Find where the given text appears and provide that cell's center as [x, y] coordinate. 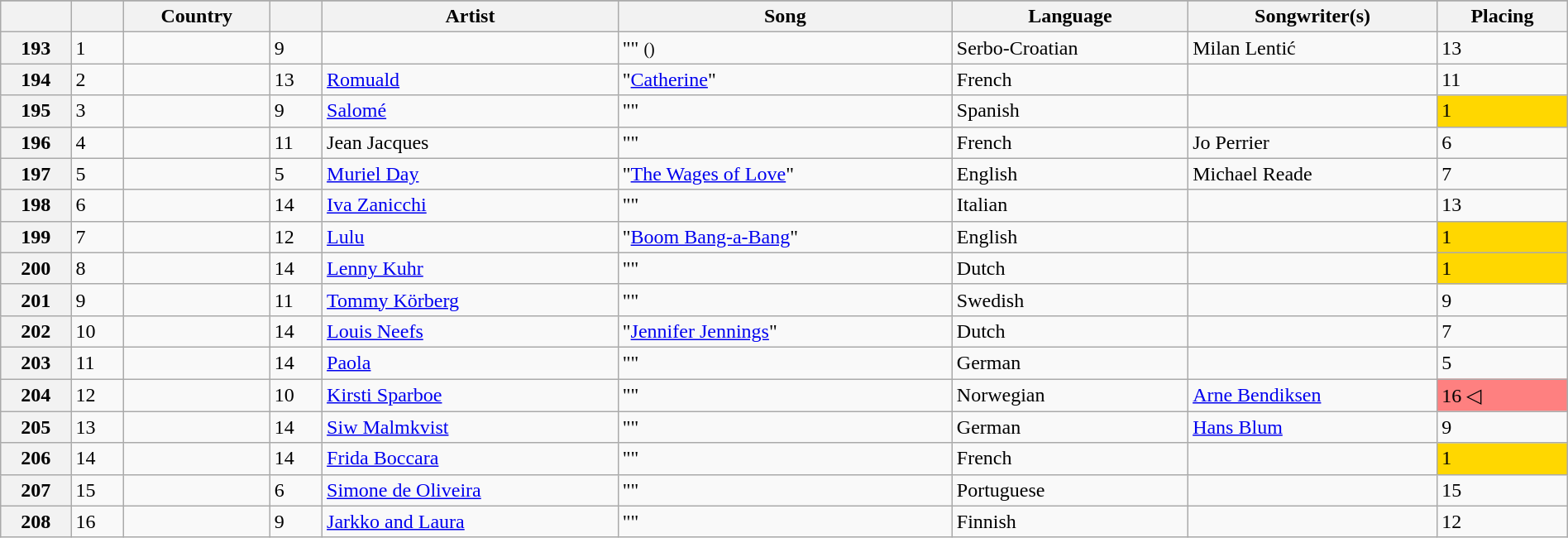
"Catherine" [785, 79]
Siw Malmkvist [471, 427]
199 [36, 237]
"Boom Bang-a-Bang" [785, 237]
2 [98, 79]
203 [36, 363]
Placing [1503, 17]
197 [36, 174]
"The Wages of Love" [785, 174]
Artist [471, 17]
Language [1070, 17]
Michael Reade [1313, 174]
Romuald [471, 79]
"Jennifer Jennings" [785, 331]
Finnish [1070, 521]
Country [197, 17]
Portuguese [1070, 490]
207 [36, 490]
Italian [1070, 205]
Muriel Day [471, 174]
Frida Boccara [471, 459]
Song [785, 17]
193 [36, 48]
Songwriter(s) [1313, 17]
Hans Blum [1313, 427]
200 [36, 268]
"" () [785, 48]
206 [36, 459]
196 [36, 142]
Salomé [471, 111]
Simone de Oliveira [471, 490]
3 [98, 111]
Arne Bendiksen [1313, 396]
Iva Zanicchi [471, 205]
Spanish [1070, 111]
204 [36, 396]
Paola [471, 363]
Jean Jacques [471, 142]
202 [36, 331]
Kirsti Sparboe [471, 396]
Jo Perrier [1313, 142]
Swedish [1070, 300]
4 [98, 142]
Lenny Kuhr [471, 268]
8 [98, 268]
Lulu [471, 237]
Serbo-Croatian [1070, 48]
198 [36, 205]
16 [98, 521]
Norwegian [1070, 396]
Milan Lentić [1313, 48]
16 ◁ [1503, 396]
195 [36, 111]
Tommy Körberg [471, 300]
205 [36, 427]
194 [36, 79]
201 [36, 300]
Louis Neefs [471, 331]
208 [36, 521]
Jarkko and Laura [471, 521]
